Capture the cell that displays the provided text and extract its [x, y] central coordinate. 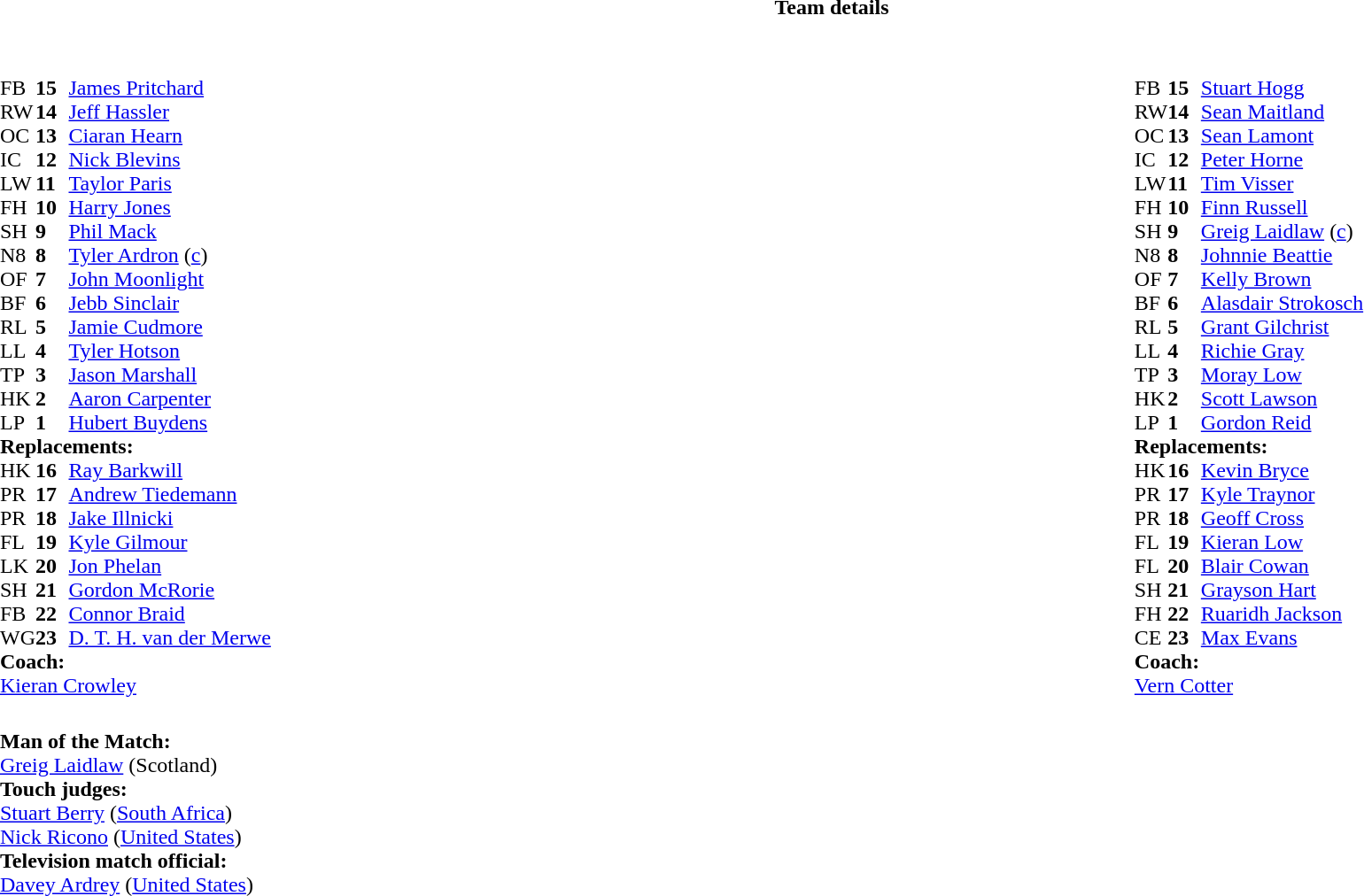
Jamie Cudmore [169, 328]
Grayson Hart [1283, 590]
Blair Cowan [1283, 567]
Gordon McRorie [169, 590]
Scott Lawson [1283, 398]
Ciaran Hearn [169, 136]
Kyle Gilmour [169, 542]
Vern Cotter [1249, 685]
Jon Phelan [169, 567]
Sean Maitland [1283, 112]
Jason Marshall [169, 375]
Sean Lamont [1283, 136]
Richie Gray [1283, 351]
Gordon Reid [1283, 423]
Kelly Brown [1283, 280]
James Pritchard [169, 89]
Kieran Crowley [136, 685]
Kieran Low [1283, 542]
Max Evans [1283, 637]
Kevin Bryce [1283, 471]
Jebb Sinclair [169, 303]
Ray Barkwill [169, 471]
Grant Gilchrist [1283, 328]
Peter Horne [1283, 159]
Andrew Tiedemann [169, 494]
Stuart Hogg [1283, 89]
Kyle Traynor [1283, 494]
LK [18, 567]
D. T. H. van der Merwe [169, 637]
Greig Laidlaw (c) [1283, 232]
Tim Visser [1283, 184]
Taylor Paris [169, 184]
Tyler Hotson [169, 351]
Nick Blevins [169, 159]
Geoff Cross [1283, 519]
Aaron Carpenter [169, 398]
Phil Mack [169, 232]
Connor Braid [169, 614]
Finn Russell [1283, 207]
Hubert Buydens [169, 423]
Jeff Hassler [169, 112]
Alasdair Strokosch [1283, 303]
Moray Low [1283, 375]
Jake Illnicki [169, 519]
Tyler Ardron (c) [169, 255]
WG [18, 637]
John Moonlight [169, 280]
Harry Jones [169, 207]
CE [1151, 637]
Johnnie Beattie [1283, 255]
Ruaridh Jackson [1283, 614]
